Scan for the cell matching the given text and deliver its [x, y] coordinate at center. 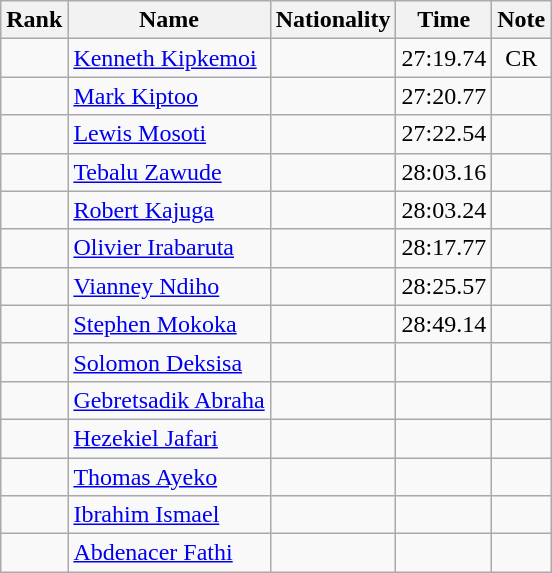
Thomas Ayeko [169, 477]
Note [522, 20]
28:03.16 [444, 172]
Rank [34, 20]
Ibrahim Ismael [169, 515]
28:49.14 [444, 324]
Stephen Mokoka [169, 324]
Abdenacer Fathi [169, 553]
Time [444, 20]
27:20.77 [444, 96]
Olivier Irabaruta [169, 248]
Name [169, 20]
Kenneth Kipkemoi [169, 58]
28:25.57 [444, 286]
Vianney Ndiho [169, 286]
Lewis Mosoti [169, 134]
Gebretsadik Abraha [169, 400]
Mark Kiptoo [169, 96]
CR [522, 58]
Nationality [333, 20]
Tebalu Zawude [169, 172]
28:17.77 [444, 248]
Solomon Deksisa [169, 362]
27:22.54 [444, 134]
Hezekiel Jafari [169, 438]
28:03.24 [444, 210]
27:19.74 [444, 58]
Robert Kajuga [169, 210]
